Detect which cell encompasses the target text, then output its (x, y) center coordinate. 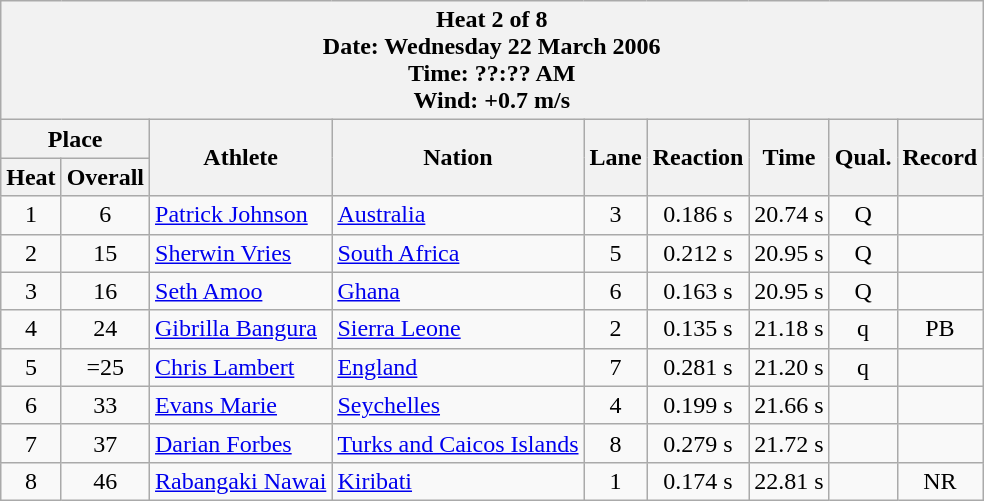
0.174 s (698, 481)
Chris Lambert (241, 367)
Seth Amoo (241, 291)
Sierra Leone (458, 329)
Patrick Johnson (241, 215)
20.74 s (789, 215)
21.18 s (789, 329)
Reaction (698, 158)
Kiribati (458, 481)
Athlete (241, 158)
NR (940, 481)
0.135 s (698, 329)
England (458, 367)
Lane (616, 158)
21.72 s (789, 443)
Nation (458, 158)
0.279 s (698, 443)
Darian Forbes (241, 443)
South Africa (458, 253)
22.81 s (789, 481)
37 (105, 443)
0.199 s (698, 405)
Rabangaki Nawai (241, 481)
21.20 s (789, 367)
Turks and Caicos Islands (458, 443)
Sherwin Vries (241, 253)
15 (105, 253)
Heat 2 of 8 Date: Wednesday 22 March 2006 Time: ??:?? AM Wind: +0.7 m/s (492, 60)
24 (105, 329)
21.66 s (789, 405)
Time (789, 158)
Overall (105, 177)
=25 (105, 367)
33 (105, 405)
0.212 s (698, 253)
0.281 s (698, 367)
Ghana (458, 291)
PB (940, 329)
46 (105, 481)
0.163 s (698, 291)
Heat (31, 177)
Place (76, 139)
Gibrilla Bangura (241, 329)
Evans Marie (241, 405)
Seychelles (458, 405)
Qual. (863, 158)
Australia (458, 215)
0.186 s (698, 215)
16 (105, 291)
Record (940, 158)
